From the cell containing the given text, extract its center point as (X, Y) coordinate. 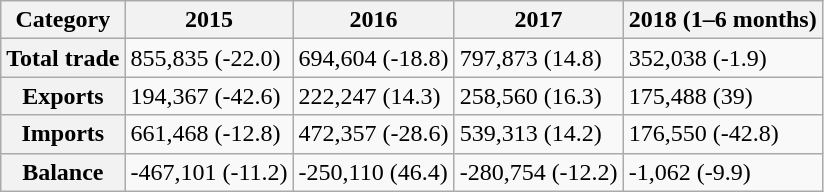
661,468 (-12.8) (209, 134)
Category (63, 20)
-280,754 (-12.2) (538, 172)
Total trade (63, 58)
2018 (1–6 months) (722, 20)
-250,110 (46.4) (374, 172)
Exports (63, 96)
258,560 (16.3) (538, 96)
352,038 (-1.9) (722, 58)
694,604 (-18.8) (374, 58)
-1,062 (-9.9) (722, 172)
2015 (209, 20)
175,488 (39) (722, 96)
222,247 (14.3) (374, 96)
194,367 (-42.6) (209, 96)
2017 (538, 20)
176,550 (-42.8) (722, 134)
855,835 (-22.0) (209, 58)
797,873 (14.8) (538, 58)
472,357 (-28.6) (374, 134)
Balance (63, 172)
-467,101 (-11.2) (209, 172)
2016 (374, 20)
539,313 (14.2) (538, 134)
Imports (63, 134)
